Detect which cell encompasses the target text, then output its (x, y) center coordinate. 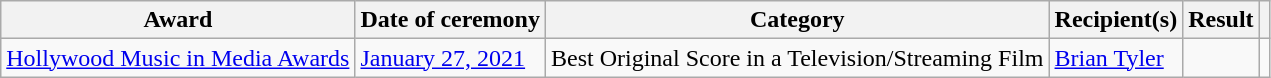
Brian Tyler (1116, 58)
Category (797, 20)
Result (1221, 20)
Best Original Score in a Television/Streaming Film (797, 58)
Date of ceremony (450, 20)
Award (178, 20)
Hollywood Music in Media Awards (178, 58)
January 27, 2021 (450, 58)
Recipient(s) (1116, 20)
